Return [X, Y] of the center of cell containing provided text 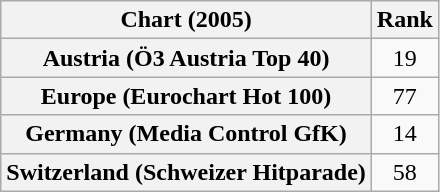
Germany (Media Control GfK) [186, 134]
14 [404, 134]
Chart (2005) [186, 20]
Austria (Ö3 Austria Top 40) [186, 58]
Switzerland (Schweizer Hitparade) [186, 172]
Rank [404, 20]
58 [404, 172]
19 [404, 58]
77 [404, 96]
Europe (Eurochart Hot 100) [186, 96]
